Search for the cell housing the specified text and yield its [X, Y] center coordinate. 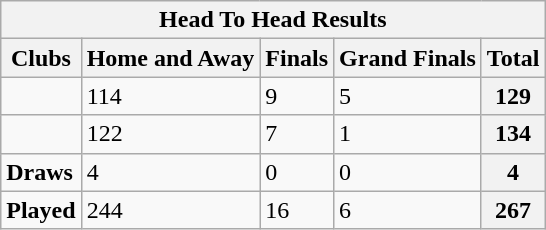
267 [513, 210]
122 [170, 134]
5 [408, 96]
Home and Away [170, 58]
Grand Finals [408, 58]
6 [408, 210]
134 [513, 134]
Finals [297, 58]
Head To Head Results [273, 20]
114 [170, 96]
9 [297, 96]
Clubs [41, 58]
244 [170, 210]
16 [297, 210]
Draws [41, 172]
Total [513, 58]
Played [41, 210]
1 [408, 134]
7 [297, 134]
129 [513, 96]
